Return [x, y] of the center of cell containing provided text 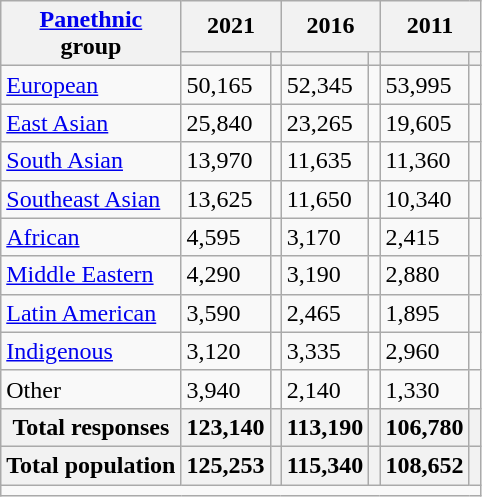
Panethnicgroup [91, 34]
3,335 [325, 351]
1,895 [424, 313]
25,840 [226, 123]
115,340 [325, 465]
125,253 [226, 465]
1,330 [424, 389]
Total responses [91, 427]
Southeast Asian [91, 199]
South Asian [91, 161]
4,290 [226, 275]
2011 [430, 26]
113,190 [325, 427]
African [91, 237]
3,590 [226, 313]
10,340 [424, 199]
123,140 [226, 427]
2,880 [424, 275]
11,650 [325, 199]
European [91, 85]
2,415 [424, 237]
3,940 [226, 389]
3,170 [325, 237]
2016 [330, 26]
Middle Eastern [91, 275]
23,265 [325, 123]
108,652 [424, 465]
Other [91, 389]
2021 [231, 26]
19,605 [424, 123]
50,165 [226, 85]
2,140 [325, 389]
106,780 [424, 427]
52,345 [325, 85]
Latin American [91, 313]
Indigenous [91, 351]
3,120 [226, 351]
2,465 [325, 313]
East Asian [91, 123]
13,970 [226, 161]
11,360 [424, 161]
53,995 [424, 85]
13,625 [226, 199]
11,635 [325, 161]
4,595 [226, 237]
Total population [91, 465]
2,960 [424, 351]
3,190 [325, 275]
